Scan for the cell matching the given text and deliver its [X, Y] coordinate at center. 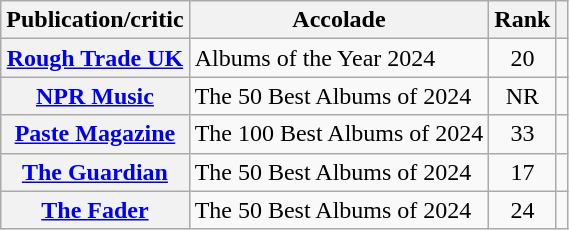
NR [522, 96]
24 [522, 210]
Paste Magazine [95, 134]
Publication/critic [95, 20]
The 100 Best Albums of 2024 [339, 134]
Rank [522, 20]
NPR Music [95, 96]
The Fader [95, 210]
Albums of the Year 2024 [339, 58]
17 [522, 172]
20 [522, 58]
Rough Trade UK [95, 58]
The Guardian [95, 172]
Accolade [339, 20]
33 [522, 134]
